Pinpoint the cell where the given text exists, returning its [x, y] midpoint coordinate. 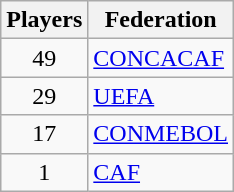
49 [44, 58]
Federation [161, 20]
CONMEBOL [161, 134]
UEFA [161, 96]
1 [44, 172]
17 [44, 134]
CAF [161, 172]
29 [44, 96]
CONCACAF [161, 58]
Players [44, 20]
